Identify which cell holds the provided text, then report its [X, Y] central coordinate. 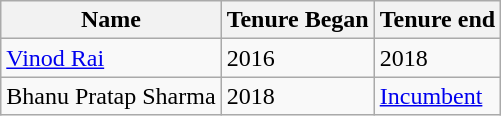
Tenure Began [298, 20]
Bhanu Pratap Sharma [111, 96]
Name [111, 20]
Vinod Rai [111, 58]
Tenure end [437, 20]
2016 [298, 58]
Incumbent [437, 96]
